Search for the cell housing the specified text and yield its (x, y) center coordinate. 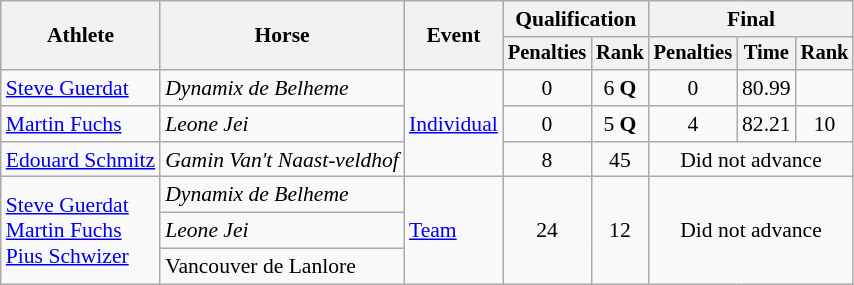
5 Q (620, 124)
Steve Guerdat (80, 88)
Final (752, 19)
80.99 (766, 88)
6 Q (620, 88)
Qualification (576, 19)
24 (547, 230)
Vancouver de Lanlore (282, 267)
Martin Fuchs (80, 124)
Edouard Schmitz (80, 160)
4 (693, 124)
12 (620, 230)
10 (825, 124)
Steve GuerdatMartin FuchsPius Schwizer (80, 230)
45 (620, 160)
Athlete (80, 36)
Gamin Van't Naast-veldhof (282, 160)
Individual (454, 124)
Event (454, 36)
Time (766, 54)
Team (454, 230)
8 (547, 160)
Horse (282, 36)
82.21 (766, 124)
